Find where the given text appears and provide that cell's center as [x, y] coordinate. 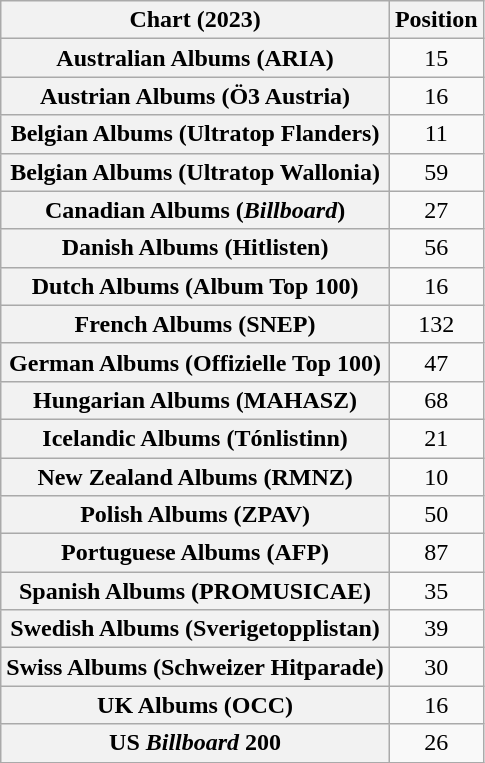
Australian Albums (ARIA) [196, 58]
Canadian Albums (Billboard) [196, 210]
26 [436, 743]
39 [436, 629]
132 [436, 324]
New Zealand Albums (RMNZ) [196, 477]
50 [436, 515]
11 [436, 134]
French Albums (SNEP) [196, 324]
21 [436, 438]
35 [436, 591]
Swiss Albums (Schweizer Hitparade) [196, 667]
30 [436, 667]
German Albums (Offizielle Top 100) [196, 362]
Dutch Albums (Album Top 100) [196, 286]
59 [436, 172]
47 [436, 362]
68 [436, 400]
Hungarian Albums (MAHASZ) [196, 400]
Danish Albums (Hitlisten) [196, 248]
Portuguese Albums (AFP) [196, 553]
Chart (2023) [196, 20]
US Billboard 200 [196, 743]
Belgian Albums (Ultratop Wallonia) [196, 172]
Position [436, 20]
15 [436, 58]
87 [436, 553]
Swedish Albums (Sverigetopplistan) [196, 629]
Spanish Albums (PROMUSICAE) [196, 591]
56 [436, 248]
Polish Albums (ZPAV) [196, 515]
10 [436, 477]
Belgian Albums (Ultratop Flanders) [196, 134]
UK Albums (OCC) [196, 705]
Austrian Albums (Ö3 Austria) [196, 96]
27 [436, 210]
Icelandic Albums (Tónlistinn) [196, 438]
